Determine the [X, Y] coordinate at the center of the cell enclosing the given text.  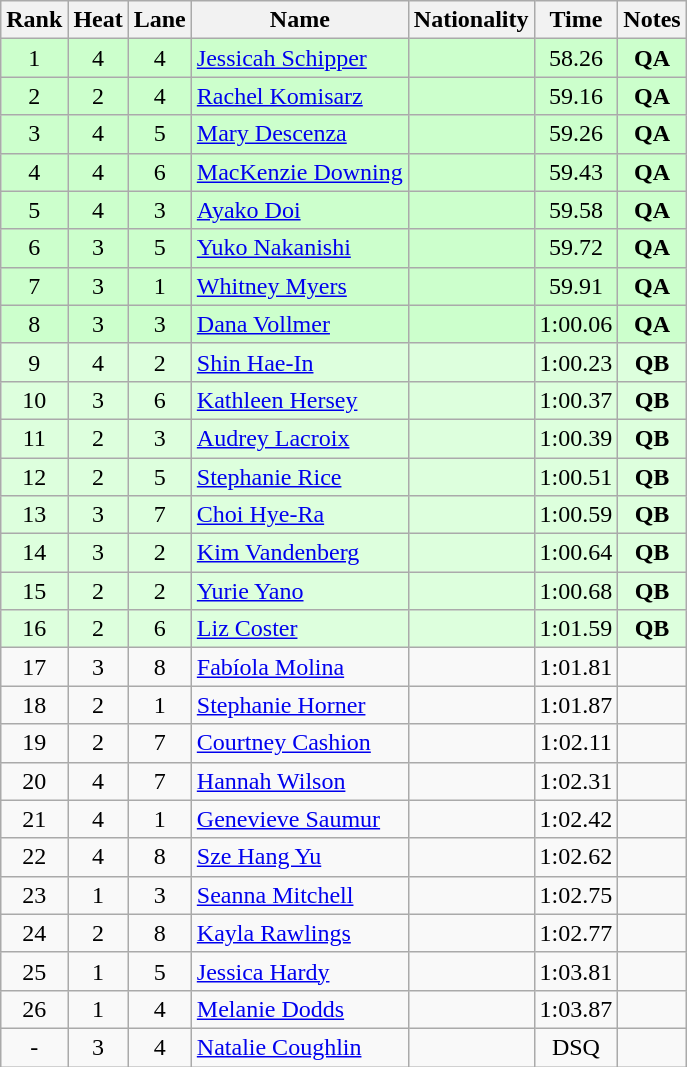
Stephanie Rice [300, 477]
Lane [160, 20]
1:00.51 [576, 477]
15 [34, 591]
14 [34, 553]
Heat [98, 20]
Rachel Komisarz [300, 96]
1:03.87 [576, 1009]
19 [34, 743]
Hannah Wilson [300, 781]
Ayako Doi [300, 210]
17 [34, 667]
18 [34, 705]
1:00.06 [576, 324]
Choi Hye-Ra [300, 515]
MacKenzie Downing [300, 172]
Whitney Myers [300, 286]
1:02.31 [576, 781]
1:01.87 [576, 705]
23 [34, 895]
1:01.59 [576, 629]
Kayla Rawlings [300, 933]
Mary Descenza [300, 134]
Notes [652, 20]
Jessica Hardy [300, 971]
1:02.42 [576, 819]
10 [34, 400]
1:02.11 [576, 743]
1:03.81 [576, 971]
59.26 [576, 134]
Genevieve Saumur [300, 819]
Seanna Mitchell [300, 895]
Dana Vollmer [300, 324]
22 [34, 857]
Yurie Yano [300, 591]
Kim Vandenberg [300, 553]
1:00.37 [576, 400]
20 [34, 781]
13 [34, 515]
Stephanie Horner [300, 705]
Audrey Lacroix [300, 438]
- [34, 1047]
59.58 [576, 210]
Yuko Nakanishi [300, 248]
Kathleen Hersey [300, 400]
1:02.75 [576, 895]
1:00.64 [576, 553]
59.91 [576, 286]
1:00.68 [576, 591]
12 [34, 477]
Nationality [471, 20]
1:00.39 [576, 438]
16 [34, 629]
Sze Hang Yu [300, 857]
1:00.23 [576, 362]
Liz Coster [300, 629]
Time [576, 20]
9 [34, 362]
Melanie Dodds [300, 1009]
24 [34, 933]
1:02.62 [576, 857]
59.72 [576, 248]
1:02.77 [576, 933]
Rank [34, 20]
25 [34, 971]
21 [34, 819]
1:00.59 [576, 515]
Name [300, 20]
1:01.81 [576, 667]
DSQ [576, 1047]
26 [34, 1009]
Natalie Coughlin [300, 1047]
58.26 [576, 58]
Shin Hae-In [300, 362]
Courtney Cashion [300, 743]
Jessicah Schipper [300, 58]
59.43 [576, 172]
59.16 [576, 96]
11 [34, 438]
Fabíola Molina [300, 667]
